Detect which cell encompasses the target text, then output its [x, y] center coordinate. 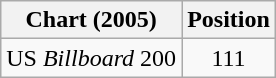
Position [229, 20]
111 [229, 58]
US Billboard 200 [92, 58]
Chart (2005) [92, 20]
